Search for the cell housing the specified text and yield its [X, Y] center coordinate. 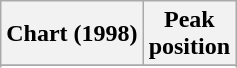
Peakposition [189, 34]
Chart (1998) [72, 34]
